Extract the [x, y] coordinate from the center of the cell holding the provided text.  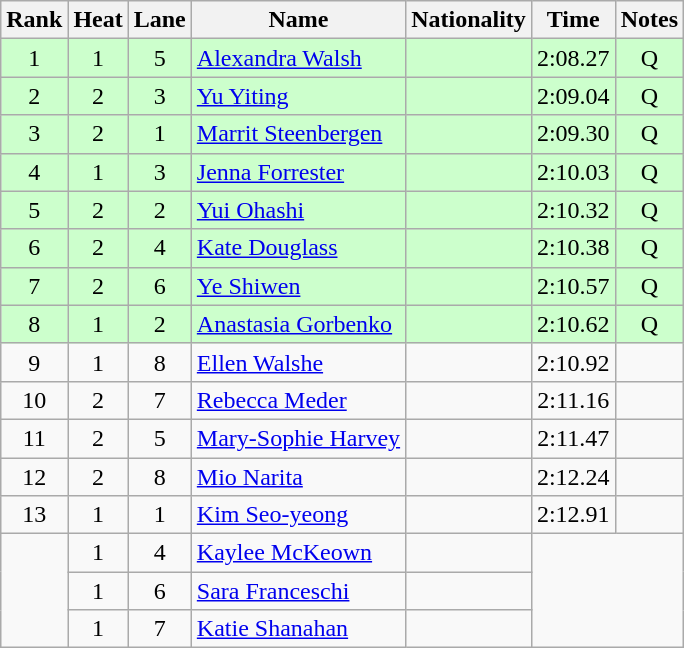
Mio Narita [298, 477]
Yui Ohashi [298, 210]
2:12.91 [573, 515]
Ye Shiwen [298, 286]
2:10.03 [573, 172]
Katie Shanahan [298, 629]
2:09.04 [573, 96]
Marrit Steenbergen [298, 134]
2:10.38 [573, 248]
Kaylee McKeown [298, 553]
2:08.27 [573, 58]
2:12.24 [573, 477]
10 [34, 400]
Rank [34, 20]
Yu Yiting [298, 96]
12 [34, 477]
Ellen Walshe [298, 362]
Rebecca Meder [298, 400]
2:11.16 [573, 400]
Nationality [469, 20]
Kim Seo-yeong [298, 515]
2:10.92 [573, 362]
Heat [98, 20]
2:11.47 [573, 438]
2:09.30 [573, 134]
9 [34, 362]
2:10.62 [573, 324]
Lane [160, 20]
2:10.32 [573, 210]
Anastasia Gorbenko [298, 324]
11 [34, 438]
Alexandra Walsh [298, 58]
Kate Douglass [298, 248]
13 [34, 515]
Sara Franceschi [298, 591]
Jenna Forrester [298, 172]
Mary-Sophie Harvey [298, 438]
Notes [649, 20]
Name [298, 20]
2:10.57 [573, 286]
Time [573, 20]
